Output the (X, Y) coordinate of the center of the cell containing the given text.  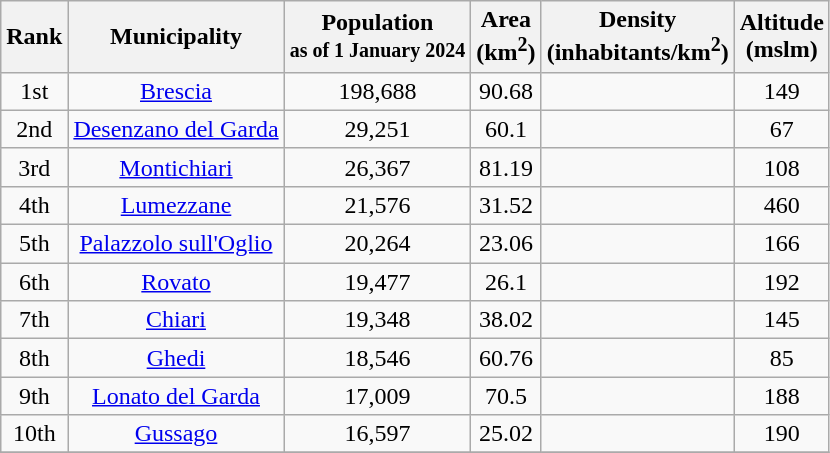
192 (782, 282)
Chiari (176, 320)
190 (782, 434)
19,477 (378, 282)
9th (34, 396)
31.52 (506, 205)
Density (inhabitants/km2) (638, 37)
25.02 (506, 434)
70.5 (506, 396)
23.06 (506, 244)
29,251 (378, 129)
Palazzolo sull'Oglio (176, 244)
Populationas of 1 January 2024 (378, 37)
Rank (34, 37)
166 (782, 244)
19,348 (378, 320)
16,597 (378, 434)
Montichiari (176, 167)
149 (782, 91)
67 (782, 129)
Gussago (176, 434)
3rd (34, 167)
Lonato del Garda (176, 396)
38.02 (506, 320)
4th (34, 205)
60.1 (506, 129)
Ghedi (176, 358)
26,367 (378, 167)
Lumezzane (176, 205)
8th (34, 358)
18,546 (378, 358)
Altitude (mslm) (782, 37)
60.76 (506, 358)
2nd (34, 129)
Desenzano del Garda (176, 129)
Rovato (176, 282)
6th (34, 282)
85 (782, 358)
26.1 (506, 282)
Municipality (176, 37)
81.19 (506, 167)
1st (34, 91)
90.68 (506, 91)
108 (782, 167)
188 (782, 396)
Area (km2) (506, 37)
21,576 (378, 205)
7th (34, 320)
17,009 (378, 396)
5th (34, 244)
145 (782, 320)
198,688 (378, 91)
20,264 (378, 244)
10th (34, 434)
Brescia (176, 91)
460 (782, 205)
